Pinpoint the cell where the given text exists, returning its [x, y] midpoint coordinate. 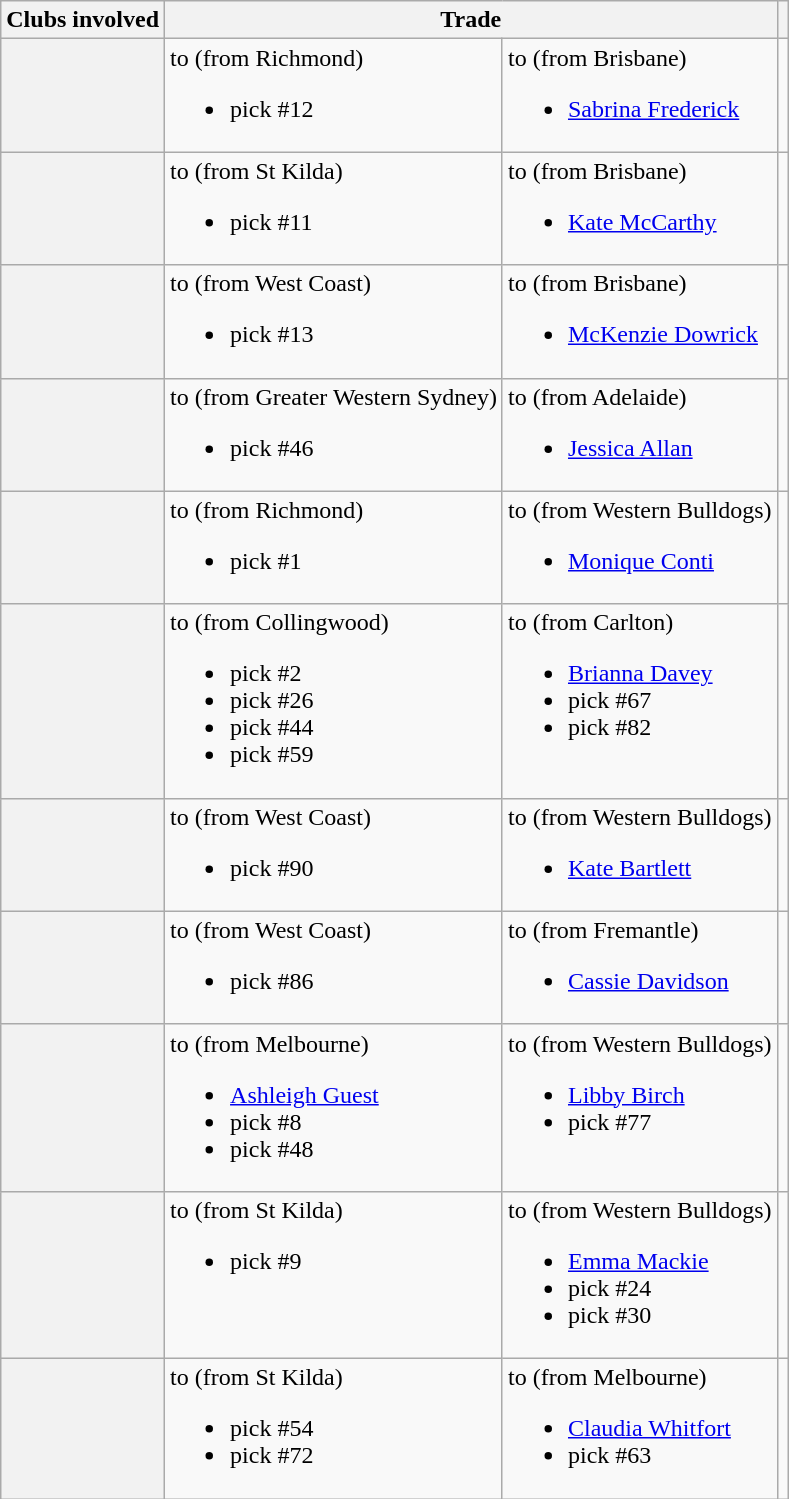
to (from Western Bulldogs)Emma Mackiepick #24pick #30 [640, 1274]
to (from Richmond)pick #1 [334, 548]
Clubs involved [83, 20]
to (from Melbourne)Claudia Whitfortpick #63 [640, 1428]
to (from Western Bulldogs)Libby Birchpick #77 [640, 1108]
to (from St Kilda)pick #54pick #72 [334, 1428]
to (from West Coast)pick #13 [334, 322]
to (from Richmond)pick #12 [334, 96]
to (from St Kilda)pick #11 [334, 208]
to (from Greater Western Sydney)pick #46 [334, 434]
Trade [472, 20]
to (from West Coast)pick #90 [334, 854]
to (from Adelaide)Jessica Allan [640, 434]
to (from Western Bulldogs)Kate Bartlett [640, 854]
to (from Collingwood)pick #2pick #26pick #44pick #59 [334, 701]
to (from Brisbane)Kate McCarthy [640, 208]
to (from Melbourne)Ashleigh Guestpick #8pick #48 [334, 1108]
to (from Western Bulldogs)Monique Conti [640, 548]
to (from Carlton)Brianna Daveypick #67pick #82 [640, 701]
to (from Brisbane)Sabrina Frederick [640, 96]
to (from St Kilda)pick #9 [334, 1274]
to (from West Coast)pick #86 [334, 968]
to (from Fremantle)Cassie Davidson [640, 968]
to (from Brisbane)McKenzie Dowrick [640, 322]
